Return [x, y] of the center of cell containing provided text 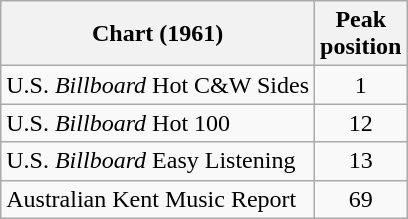
Chart (1961) [158, 34]
U.S. Billboard Hot C&W Sides [158, 85]
Peakposition [361, 34]
Australian Kent Music Report [158, 199]
12 [361, 123]
13 [361, 161]
69 [361, 199]
1 [361, 85]
U.S. Billboard Hot 100 [158, 123]
U.S. Billboard Easy Listening [158, 161]
